Determine the (X, Y) coordinate at the center of the cell enclosing the given text.  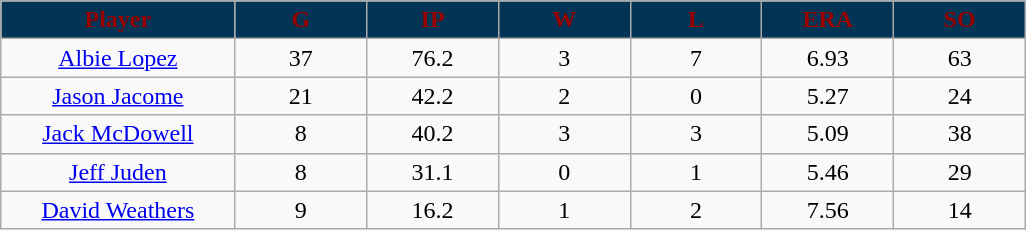
ERA (828, 20)
Jeff Juden (118, 172)
7 (696, 58)
SO (960, 20)
Albie Lopez (118, 58)
G (301, 20)
David Weathers (118, 210)
5.27 (828, 96)
31.1 (433, 172)
38 (960, 134)
21 (301, 96)
7.56 (828, 210)
L (696, 20)
5.09 (828, 134)
IP (433, 20)
W (564, 20)
37 (301, 58)
42.2 (433, 96)
Jack McDowell (118, 134)
Jason Jacome (118, 96)
16.2 (433, 210)
29 (960, 172)
24 (960, 96)
9 (301, 210)
6.93 (828, 58)
40.2 (433, 134)
63 (960, 58)
76.2 (433, 58)
Player (118, 20)
14 (960, 210)
5.46 (828, 172)
